For the text-containing cell, return its midpoint in [X, Y] coordinate format. 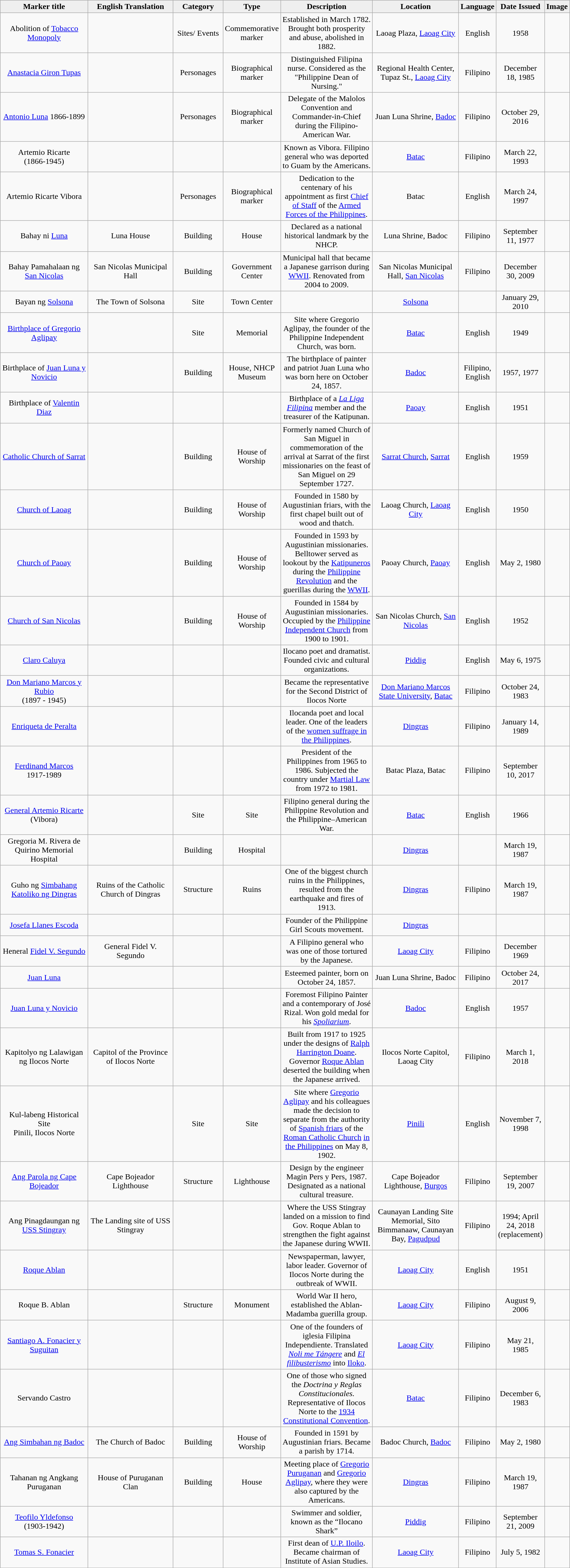
Meeting place of Gregorio Puruganan and Gregorio Aglipay, where they were also captured by the Americans. [327, 1482]
San Nicolas Municipal Hall [130, 271]
Ang Pinagdaungan ng USS Stingray [44, 1226]
Distinguished Filipina nurse. Considered as the "Philippine Dean of Nursing." [327, 73]
Known as Vibora. Filipino general who was deported to Guam by the Americans. [327, 156]
January 14, 1989 [520, 726]
Caunayan Landing Site Memorial, Sito Bimmanaaw, Caunayan Bay, Pagudpud [416, 1226]
Paoay Church, Paoay [416, 563]
1959 [520, 456]
Batac Plaza, Batac [416, 770]
President of the Philippines from 1965 to 1986. Subjected the country under Martial Law from 1972 to 1981. [327, 770]
Ilocano poet and dramatist. Founded civic and cultural organizations. [327, 660]
September 11, 1977 [520, 236]
1957 [520, 1008]
Bahay Pamahalaan ng San Nicolas [44, 271]
Founded in 1580 by Augustinian friars, with the first chapel built out of wood and thatch. [327, 510]
Memorial [252, 332]
Town Center [252, 302]
First dean of U.P. Iloilo. Became chairman of Institute of Asian Studies. [327, 1552]
Juan Luna [44, 977]
Josefa Llanes Escoda [44, 925]
Location [416, 7]
Church of Laoag [44, 510]
Church of Paoay [44, 563]
December 18, 1985 [520, 73]
November 7, 1998 [520, 1124]
Birthplace of Juan Luna y Novicio [44, 372]
September 19, 2007 [520, 1181]
September 10, 2017 [520, 770]
One of the founders of iglesia Filipina Independiente. Translated Noli me Tángere and El filibusterismo into Iloko. [327, 1345]
Sites/ Events [198, 33]
The birthplace of painter and patriot Juan Luna who was born here on October 24, 1857. [327, 372]
May 21, 1985 [520, 1345]
Birthplace of Gregorio Aglipay [44, 332]
The Town of Solsona [130, 302]
Marker title [44, 7]
Declared as a national historical landmark by the NHCP. [327, 236]
1950 [520, 510]
Guho ng Simbahang Katoliko ng Dingras [44, 890]
Roque Ablan [44, 1270]
July 5, 1982 [520, 1552]
Regional Health Center, Tupaz St., Laoag City [416, 73]
1952 [520, 621]
One of the biggest church ruins in the Philippines, resulted from the earthquake and fires of 1913. [327, 890]
Municipal hall that became a Japanese garrison during WWII. Renovated from 2004 to 2009. [327, 271]
Sarrat Church, Sarrat [416, 456]
Swimmer and soldier, known as the “Ilocano Shark” [327, 1522]
Teofilo Yldefonso (1903-1942) [44, 1522]
Founder of the Philippine Girl Scouts movement. [327, 925]
Category [198, 7]
General Artemio Ricarte (Vibora) [44, 815]
Badoc Church, Badoc [416, 1442]
Solsona [416, 302]
Design by the engineer Magin Pers y Pers, 1987. Designated as a national cultural treasure. [327, 1181]
Tahanan ng Angkang Puruganan [44, 1482]
San Nicolas Church, San Nicolas [416, 621]
A Filipino general who was one of those tortured by the Japanese. [327, 951]
The Church of Badoc [130, 1442]
Filipino, English [478, 372]
Newspaperman, lawyer, labor leader. Governor of Ilocos Norte during the outbreak of WWII. [327, 1270]
October 24, 1983 [520, 691]
Type [252, 7]
Monument [252, 1305]
March 22, 1993 [520, 156]
October 29, 2016 [520, 117]
Ang Simbahan ng Badoc [44, 1442]
Laoag Plaza, Laoag City [416, 33]
March 1, 2018 [520, 1056]
Laoag Church, Laoag City [416, 510]
Commemorative marker [252, 33]
Filipino general during the Philippine Revolution and the Philippine–American War. [327, 815]
The Landing site of USS Stingray [130, 1226]
October 24, 2017 [520, 977]
January 29, 2010 [520, 302]
Bahay ni Luna [44, 236]
1957, 1977 [520, 372]
August 9, 2006 [520, 1305]
Bayan ng Solsona [44, 302]
Founded in 1584 by Augustinian missionaries. Occupied by the Philippine Independent Church from 1900 to 1901. [327, 621]
Language [478, 7]
Heneral Fidel V. Segundo [44, 951]
House of Puruganan Clan [130, 1482]
Claro Caluya [44, 660]
Gregoria M. Rivera de Quirino Memorial Hospital [44, 850]
Ferdinand Marcos1917-1989 [44, 770]
Delegate of the Malolos Convention and Commander-in-Chief during the Filipino-American War. [327, 117]
Hospital [252, 850]
Kapitolyo ng Lalawigan ng Ilocos Norte [44, 1056]
Juan Luna y Novicio [44, 1008]
Dedication to the centenary of his appointment as first Chief of Staff of the Armed Forces of the Philippines. [327, 196]
Became the representative for the Second District of Ilocos Norte [327, 691]
Ilocos Norte Capitol, Laoag City [416, 1056]
Cape Bojeador Lighthouse, Burgos [416, 1181]
Birthplace of a La Liga Filipina member and the treasurer of the Katipunan. [327, 407]
One of those who signed the Doctrina y Reglas Constitucionales. Representative of Ilocos Norte to the 1934 Constitutional Convention. [327, 1398]
Capitol of the Province of Ilocos Norte [130, 1056]
Abolition of Tobacco Monopoly [44, 33]
Ruins [252, 890]
Artemio Ricarte(1866-1945) [44, 156]
Kul-labeng Historical SitePinili, Ilocos Norte [44, 1124]
Where the USS Stingray landed on a mission to find Gov. Roque Ablan to strengthen the fight against the Japanese during WWII. [327, 1226]
Established in March 1782. Brought both prosperity and abuse, abolished in 1882. [327, 33]
Ilocanda poet and local leader. One of the leaders of the women suffrage in the Philippines. [327, 726]
General Fidel V. Segundo [130, 951]
May 6, 1975 [520, 660]
English Translation [130, 7]
Catholic Church of Sarrat [44, 456]
December 6, 1983 [520, 1398]
Built from 1917 to 1925 under the designs of Ralph Harrington Doane. Governor Roque Ablan deserted the building when the Japanese arrived. [327, 1056]
December 30, 2009 [520, 271]
Don Mariano Marcos State University, Batac [416, 691]
Roque B. Ablan [44, 1305]
Date Issued [520, 7]
Antonio Luna 1866-1899 [44, 117]
Don Mariano Marcos y Rubio (1897 - 1945) [44, 691]
San Nicolas Municipal Hall, San Nicolas [416, 271]
Pinili [416, 1124]
Founded in 1591 by Augustinian friars. Became a parish by 1714. [327, 1442]
Luna House [130, 236]
Government Center [252, 271]
Birthplace of Valentin Diaz [44, 407]
1966 [520, 815]
Enriqueta de Peralta [44, 726]
Santiago A. Fonacier y Suguitan [44, 1345]
Lighthouse [252, 1181]
March 24, 1997 [520, 196]
Ruins of the Catholic Church of Dingras [130, 890]
Luna Shrine, Badoc [416, 236]
Ang Parola ng Cape Bojeador [44, 1181]
Image [557, 7]
Church of San Nicolas [44, 621]
1958 [520, 33]
December 1969 [520, 951]
Anastacia Giron Tupas [44, 73]
Cape Bojeador Lighthouse [130, 1181]
Foremost Filipino Painter and a contemporary of José Rizal. Won gold medal for his Spoliarium. [327, 1008]
1949 [520, 332]
Paoay [416, 407]
Site where Gregorio Aglipay, the founder of the Philippine Independent Church, was born. [327, 332]
September 21, 2009 [520, 1522]
Description [327, 7]
House, NHCP Museum [252, 372]
Esteemed painter, born on October 24, 1857. [327, 977]
1994; April 24, 2018 (replacement) [520, 1226]
Artemio Ricarte Vibora [44, 196]
Tomas S. Fonacier [44, 1552]
Servando Castro [44, 1398]
World War II hero, established the Ablan-Madamba guerilla group. [327, 1305]
